Determine the [X, Y] coordinate at the center of the cell enclosing the given text.  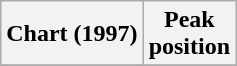
Chart (1997) [72, 34]
Peakposition [189, 34]
